Search for the cell housing the specified text and yield its [x, y] center coordinate. 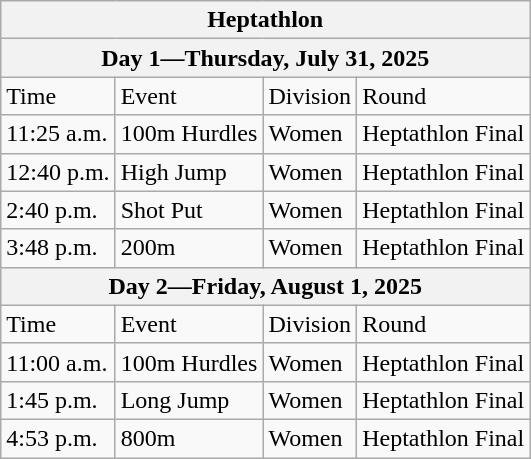
Shot Put [189, 210]
Day 2—Friday, August 1, 2025 [266, 286]
1:45 p.m. [58, 400]
4:53 p.m. [58, 438]
11:25 a.m. [58, 134]
Day 1—Thursday, July 31, 2025 [266, 58]
200m [189, 248]
11:00 a.m. [58, 362]
12:40 p.m. [58, 172]
3:48 p.m. [58, 248]
Long Jump [189, 400]
High Jump [189, 172]
800m [189, 438]
Heptathlon [266, 20]
2:40 p.m. [58, 210]
